Return (x, y) of the center of cell containing provided text 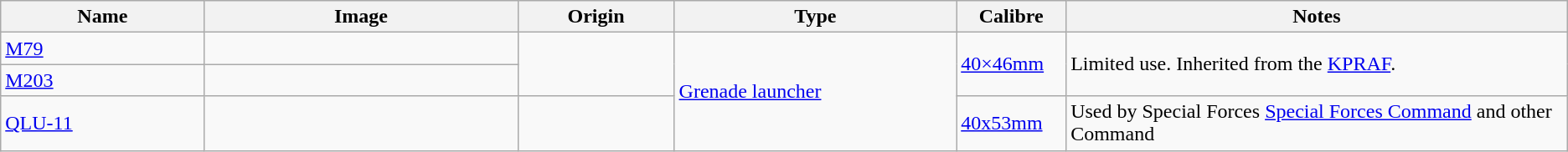
40×46mm (1012, 64)
Calibre (1012, 17)
Grenade launcher (816, 92)
Origin (596, 17)
QLU-11 (102, 124)
Limited use. Inherited from the KPRAF. (1317, 64)
M79 (102, 48)
Name (102, 17)
Type (816, 17)
M203 (102, 80)
Used by Special Forces Special Forces Command and other Command (1317, 124)
Image (361, 17)
Notes (1317, 17)
40x53mm (1012, 124)
